From the cell containing the given text, extract its center point as [x, y] coordinate. 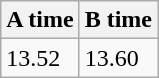
A time [40, 20]
B time [118, 20]
13.52 [40, 58]
13.60 [118, 58]
